Identify which cell holds the provided text, then report its (X, Y) central coordinate. 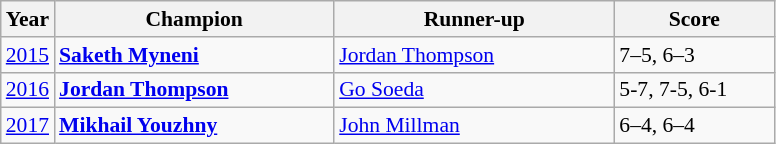
John Millman (474, 126)
Runner-up (474, 19)
2017 (28, 126)
Year (28, 19)
Mikhail Youzhny (194, 126)
6–4, 6–4 (694, 126)
Champion (194, 19)
2015 (28, 55)
7–5, 6–3 (694, 55)
Go Soeda (474, 90)
2016 (28, 90)
5-7, 7-5, 6-1 (694, 90)
Score (694, 19)
Saketh Myneni (194, 55)
